Return the [x, y] coordinate for the center point of the cell that contains the specified text.  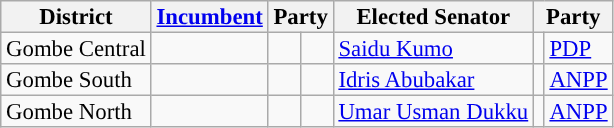
PDP [578, 49]
Gombe South [76, 80]
Saidu Kumo [433, 49]
Elected Senator [433, 17]
Umar Usman Dukku [433, 112]
District [76, 17]
Idris Abubakar [433, 80]
Gombe Central [76, 49]
Incumbent [210, 17]
Gombe North [76, 112]
